Detect which cell encompasses the target text, then output its (x, y) center coordinate. 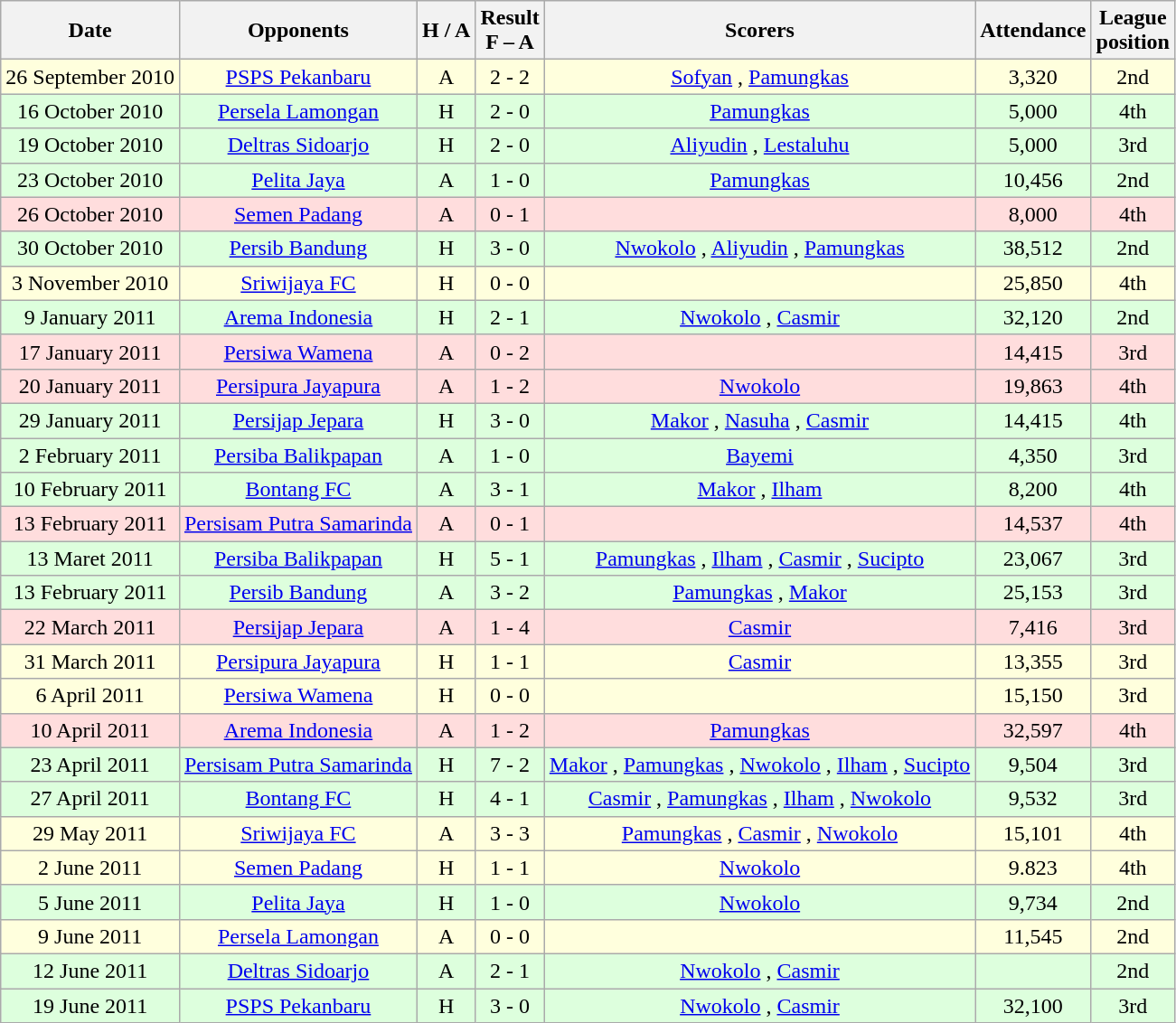
4,350 (1033, 455)
30 October 2010 (90, 249)
32,120 (1033, 317)
19,863 (1033, 386)
0 - 2 (510, 352)
38,512 (1033, 249)
9,504 (1033, 765)
16 October 2010 (90, 111)
Pamungkas , Casmir , Nwokolo (759, 833)
9 June 2011 (90, 936)
Pamungkas , Ilham , Casmir , Sucipto (759, 558)
3 - 2 (510, 593)
13,355 (1033, 662)
2 February 2011 (90, 455)
5 - 1 (510, 558)
8,000 (1033, 214)
Aliyudin , Lestaluhu (759, 145)
9,532 (1033, 799)
ResultF – A (510, 31)
7 - 2 (510, 765)
Makor , Ilham (759, 490)
H / A (446, 31)
Nwokolo , Aliyudin , Pamungkas (759, 249)
Pamungkas , Makor (759, 593)
3 November 2010 (90, 283)
4 - 1 (510, 799)
Makor , Pamungkas , Nwokolo , Ilham , Sucipto (759, 765)
Leagueposition (1133, 31)
Date (90, 31)
27 April 2011 (90, 799)
12 June 2011 (90, 971)
9.823 (1033, 868)
1 - 4 (510, 627)
20 January 2011 (90, 386)
15,101 (1033, 833)
23,067 (1033, 558)
32,100 (1033, 1006)
19 June 2011 (90, 1006)
9,734 (1033, 902)
10,456 (1033, 180)
25,153 (1033, 593)
19 October 2010 (90, 145)
Sofyan , Pamungkas (759, 77)
17 January 2011 (90, 352)
Scorers (759, 31)
11,545 (1033, 936)
10 February 2011 (90, 490)
13 Maret 2011 (90, 558)
Casmir , Pamungkas , Ilham , Nwokolo (759, 799)
3,320 (1033, 77)
25,850 (1033, 283)
32,597 (1033, 730)
7,416 (1033, 627)
2 - 2 (510, 77)
8,200 (1033, 490)
29 January 2011 (90, 420)
10 April 2011 (90, 730)
22 March 2011 (90, 627)
6 April 2011 (90, 696)
Attendance (1033, 31)
23 October 2010 (90, 180)
3 - 1 (510, 490)
15,150 (1033, 696)
26 October 2010 (90, 214)
23 April 2011 (90, 765)
Bayemi (759, 455)
2 June 2011 (90, 868)
Opponents (298, 31)
9 January 2011 (90, 317)
26 September 2010 (90, 77)
3 - 3 (510, 833)
5 June 2011 (90, 902)
Makor , Nasuha , Casmir (759, 420)
14,537 (1033, 524)
31 March 2011 (90, 662)
29 May 2011 (90, 833)
